Search for the cell housing the specified text and yield its (x, y) center coordinate. 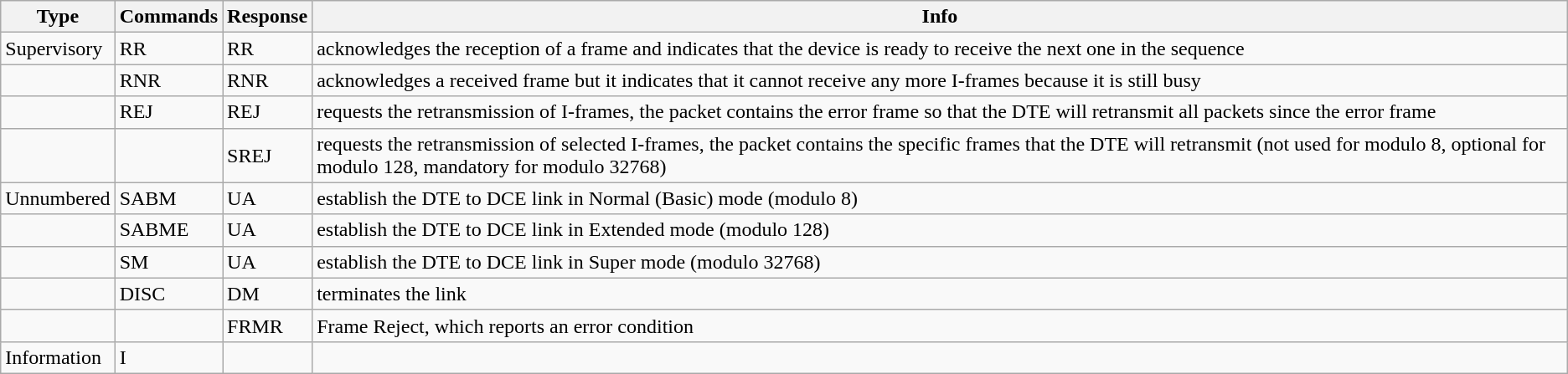
Commands (168, 17)
Response (268, 17)
Frame Reject, which reports an error condition (940, 325)
establish the DTE to DCE link in Normal (Basic) mode (modulo 8) (940, 198)
SM (168, 262)
acknowledges the reception of a frame and indicates that the device is ready to receive the next one in the sequence (940, 49)
establish the DTE to DCE link in Extended mode (modulo 128) (940, 230)
establish the DTE to DCE link in Super mode (modulo 32768) (940, 262)
SABME (168, 230)
DISC (168, 294)
FRMR (268, 325)
Type (58, 17)
Info (940, 17)
DM (268, 294)
SREJ (268, 156)
Unnumbered (58, 198)
I (168, 357)
SABM (168, 198)
terminates the link (940, 294)
requests the retransmission of I-frames, the packet contains the error frame so that the DTE will retransmit all packets since the error frame (940, 112)
acknowledges a received frame but it indicates that it cannot receive any more I-frames because it is still busy (940, 80)
Information (58, 357)
Supervisory (58, 49)
